Find where the given text appears and provide that cell's center as [x, y] coordinate. 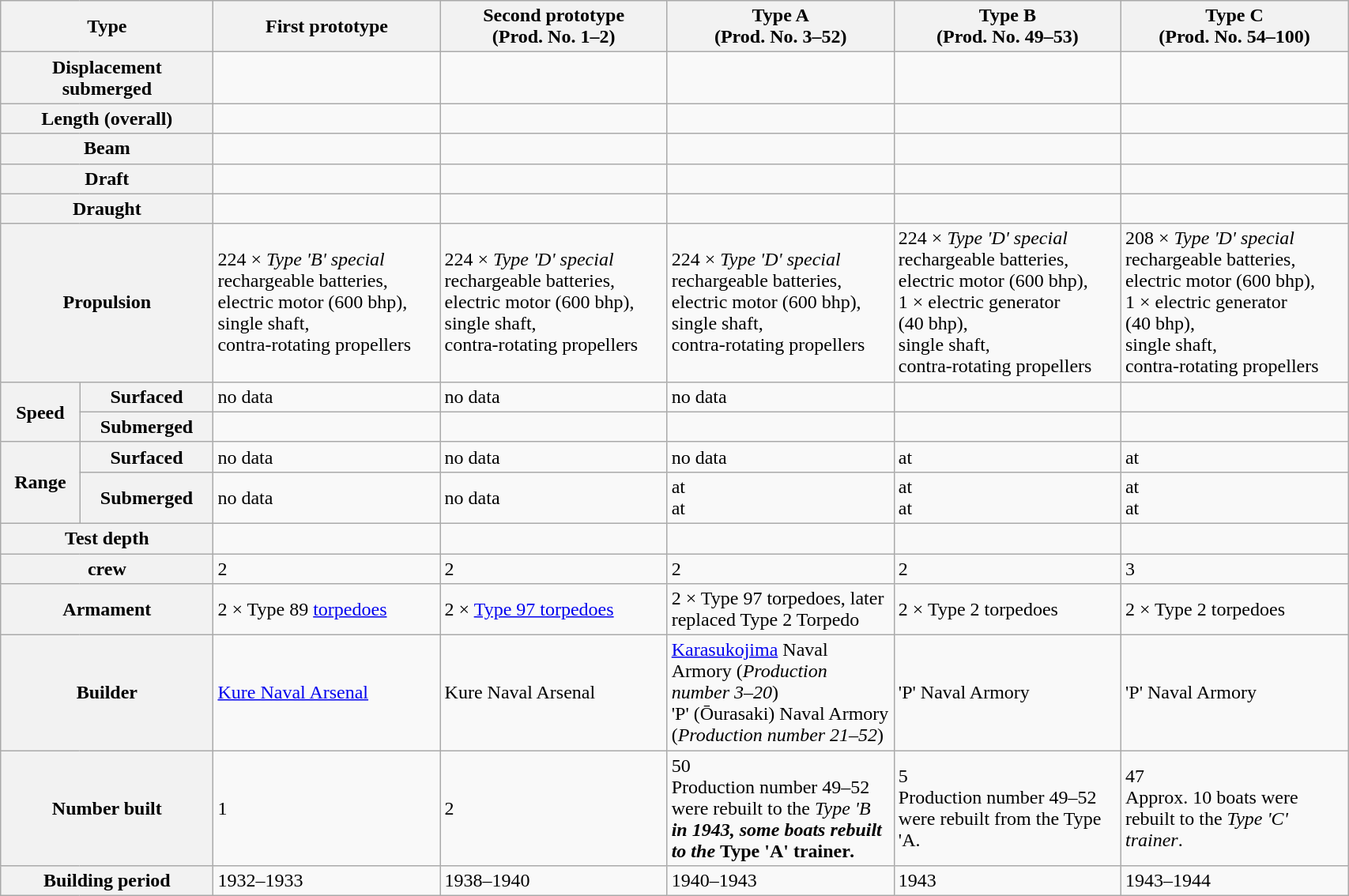
Type B (Prod. No. 49–53) [1007, 27]
2 × Type 97 torpedoes, later replaced Type 2 Torpedo [781, 610]
47Approx. 10 boats were rebuilt to the Type 'C' trainer. [1234, 808]
Karasukojima Naval Armory (Production number 3–20)'P' (Ōurasaki) Naval Armory (Production number 21–52) [781, 693]
1 [327, 808]
Draft [107, 179]
3 [1234, 568]
224 × Type 'B' special rechargeable batteries,electric motor (600 bhp),single shaft,contra-rotating propellers [327, 303]
Speed [40, 412]
crew [107, 568]
Number built [107, 808]
Builder [107, 693]
Displacementsubmerged [107, 77]
Beam [107, 149]
1938–1940 [553, 881]
Type A (Prod. No. 3–52) [781, 27]
Test depth [107, 538]
Propulsion [107, 303]
1943–1944 [1234, 881]
Type C (Prod. No. 54–100) [1234, 27]
Range [40, 482]
208 × Type 'D' special rechargeable batteries,electric motor (600 bhp),1 × electric generator (40 bhp),single shaft,contra-rotating propellers [1234, 303]
Type [107, 27]
First prototype [327, 27]
Length (overall) [107, 119]
Second prototype (Prod. No. 1–2) [553, 27]
1943 [1007, 881]
1932–1933 [327, 881]
2 × Type 97 torpedoes [553, 610]
1940–1943 [781, 881]
5Production number 49–52 were rebuilt from the Type 'A. [1007, 808]
224 × Type 'D' special rechargeable batteries,electric motor (600 bhp),1 × electric generator (40 bhp),single shaft,contra-rotating propellers [1007, 303]
50Production number 49–52 were rebuilt to the Type 'B in 1943, some boats rebuilt to the Type 'A' trainer. [781, 808]
Building period [107, 881]
Armament [107, 610]
2 × Type 89 torpedoes [327, 610]
Draught [107, 209]
